Capture the cell that displays the provided text and extract its [x, y] central coordinate. 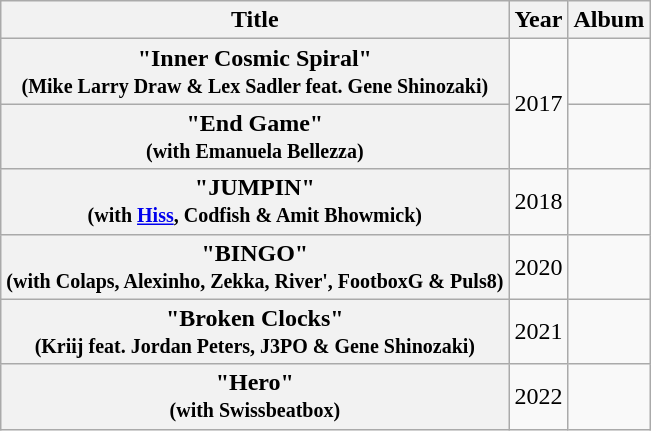
"Broken Clocks"(Kriij feat. Jordan Peters, J3PO & Gene Shinozaki) [255, 332]
"BINGO"(with Colaps, Alexinho, Zekka, River', FootboxG & Puls8) [255, 266]
Title [255, 20]
2022 [538, 396]
Album [609, 20]
2017 [538, 104]
"JUMPIN"(with Hiss, Codfish & Amit Bhowmick) [255, 202]
"Inner Cosmic Spiral"(Mike Larry Draw & Lex Sadler feat. Gene Shinozaki) [255, 72]
"End Game"(with Emanuela Bellezza) [255, 136]
"Hero"(with Swissbeatbox) [255, 396]
2020 [538, 266]
2021 [538, 332]
2018 [538, 202]
Year [538, 20]
